From the cell containing the given text, extract its center point as [X, Y] coordinate. 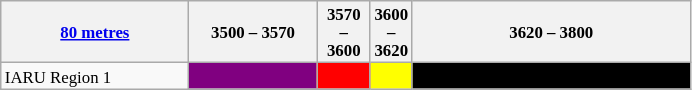
3570 – 3600 [344, 32]
IARU Region 1 [95, 76]
3620 – 3800 [551, 32]
3500 – 3570 [253, 32]
80 metres [95, 32]
3600 – 3620 [391, 32]
